Output the (X, Y) coordinate of the center of the cell containing the given text.  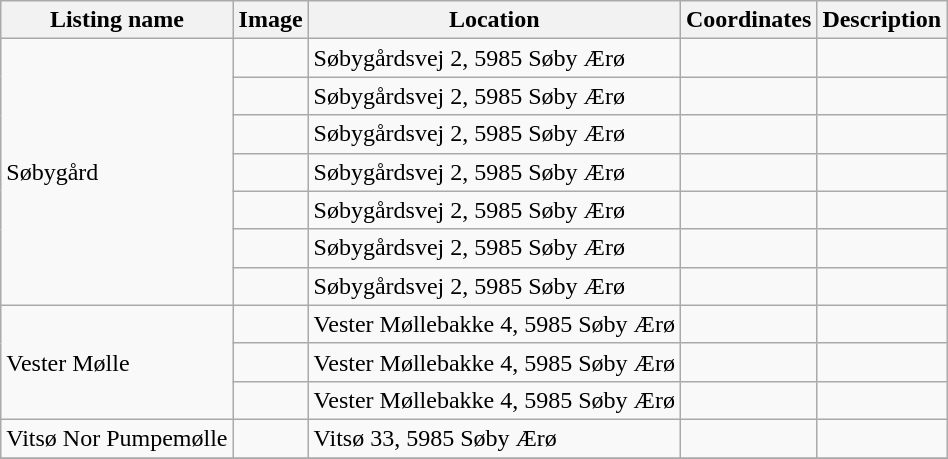
Description (882, 20)
Vitsø 33, 5985 Søby Ærø (494, 438)
Listing name (117, 20)
Vitsø Nor Pumpemølle (117, 438)
Coordinates (748, 20)
Vester Mølle (117, 362)
Location (494, 20)
Image (270, 20)
Søbygård (117, 172)
